Extract the [x, y] coordinate from the center of the cell holding the provided text.  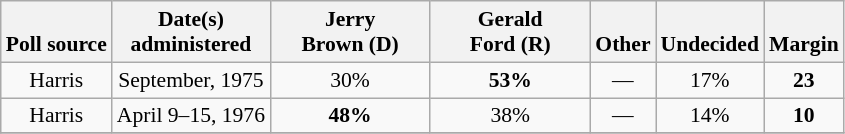
14% [710, 116]
10 [804, 116]
JerryBrown (D) [350, 32]
Other [622, 32]
Margin [804, 32]
17% [710, 80]
53% [510, 80]
38% [510, 116]
April 9–15, 1976 [191, 116]
Undecided [710, 32]
30% [350, 80]
23 [804, 80]
September, 1975 [191, 80]
48% [350, 116]
Poll source [56, 32]
Date(s)administered [191, 32]
GeraldFord (R) [510, 32]
